Return [X, Y] of the center of cell containing provided text 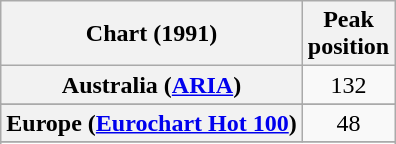
132 [348, 85]
Australia (ARIA) [152, 85]
Chart (1991) [152, 34]
Peakposition [348, 34]
Europe (Eurochart Hot 100) [152, 123]
48 [348, 123]
